Search for the cell housing the specified text and yield its [x, y] center coordinate. 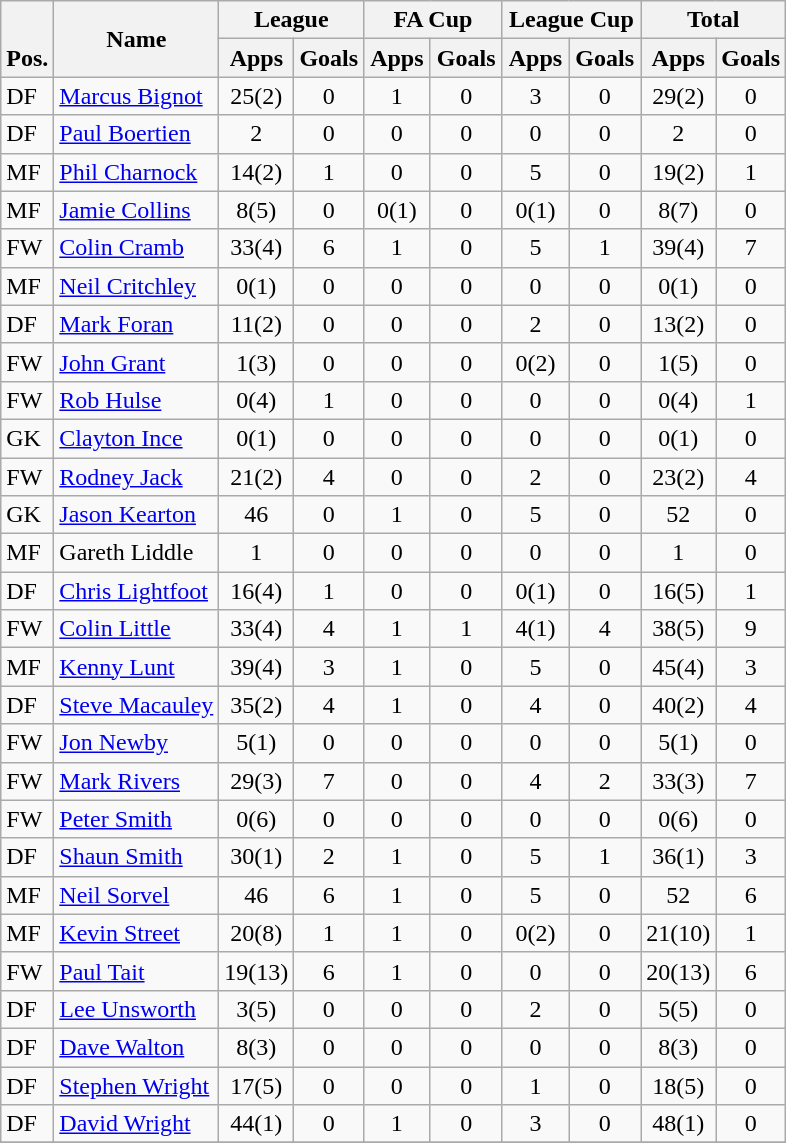
29(3) [256, 781]
Pos. [28, 39]
35(2) [256, 705]
1(3) [256, 362]
25(2) [256, 96]
17(5) [256, 1085]
Rodney Jack [136, 477]
League Cup [572, 20]
FA Cup [434, 20]
19(2) [678, 172]
48(1) [678, 1124]
38(5) [678, 629]
Kevin Street [136, 933]
Marcus Bignot [136, 96]
Paul Boertien [136, 134]
14(2) [256, 172]
Mark Rivers [136, 781]
David Wright [136, 1124]
44(1) [256, 1124]
36(1) [678, 857]
Total [714, 20]
Gareth Liddle [136, 553]
Jamie Collins [136, 210]
18(5) [678, 1085]
Paul Tait [136, 971]
Peter Smith [136, 819]
Colin Cramb [136, 248]
21(10) [678, 933]
Mark Foran [136, 324]
Rob Hulse [136, 400]
29(2) [678, 96]
3(5) [256, 1009]
Stephen Wright [136, 1085]
Colin Little [136, 629]
23(2) [678, 477]
Jon Newby [136, 743]
30(1) [256, 857]
Neil Critchley [136, 286]
Shaun Smith [136, 857]
Phil Charnock [136, 172]
9 [751, 629]
40(2) [678, 705]
21(2) [256, 477]
Lee Unsworth [136, 1009]
Kenny Lunt [136, 667]
33(3) [678, 781]
Jason Kearton [136, 515]
45(4) [678, 667]
20(8) [256, 933]
16(5) [678, 591]
19(13) [256, 971]
Dave Walton [136, 1047]
5(5) [678, 1009]
16(4) [256, 591]
League [292, 20]
John Grant [136, 362]
8(7) [678, 210]
Clayton Ince [136, 438]
4(1) [536, 629]
20(13) [678, 971]
1(5) [678, 362]
Chris Lightfoot [136, 591]
11(2) [256, 324]
Name [136, 39]
13(2) [678, 324]
8(5) [256, 210]
Neil Sorvel [136, 895]
Steve Macauley [136, 705]
